Return the [X, Y] coordinate for the center point of the cell that contains the specified text.  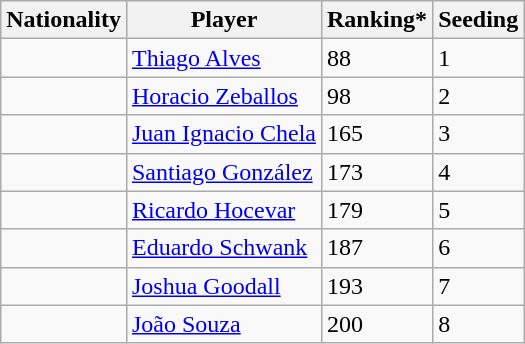
Thiago Alves [224, 58]
Horacio Zeballos [224, 96]
Eduardo Schwank [224, 248]
Juan Ignacio Chela [224, 134]
4 [478, 172]
3 [478, 134]
7 [478, 286]
187 [376, 248]
98 [376, 96]
8 [478, 324]
Joshua Goodall [224, 286]
2 [478, 96]
193 [376, 286]
Ranking* [376, 20]
6 [478, 248]
Seeding [478, 20]
Ricardo Hocevar [224, 210]
Santiago González [224, 172]
1 [478, 58]
179 [376, 210]
Player [224, 20]
João Souza [224, 324]
173 [376, 172]
5 [478, 210]
165 [376, 134]
88 [376, 58]
Nationality [64, 20]
200 [376, 324]
